Find where the given text appears and provide that cell's center as (X, Y) coordinate. 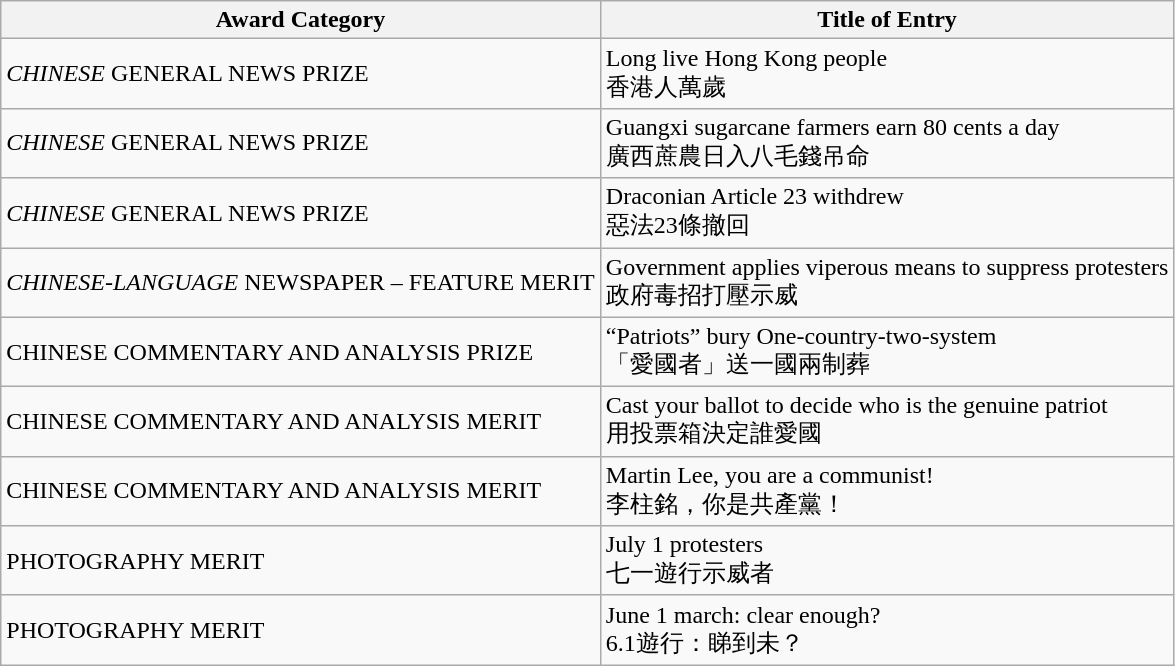
June 1 march: clear enough?6.1遊行：睇到未？ (887, 630)
“Patriots” bury One-country-two-system「愛國者」送一國兩制葬 (887, 352)
Guangxi sugarcane farmers earn 80 cents a day廣西蔗農日入八毛錢吊命 (887, 143)
Title of Entry (887, 20)
July 1 protesters七一遊行示威者 (887, 561)
CHINESE COMMENTARY AND ANALYSIS PRIZE (301, 352)
CHINESE-LANGUAGE NEWSPAPER – FEATURE MERIT (301, 283)
Government applies viperous means to suppress protesters政府毒招打壓示威 (887, 283)
Long live Hong Kong people香港人萬歲 (887, 74)
Award Category (301, 20)
Cast your ballot to decide who is the genuine patriot用投票箱決定誰愛國 (887, 422)
Martin Lee, you are a communist!李柱銘，你是共產黨！ (887, 491)
Draconian Article 23 withdrew惡法23條撤回 (887, 213)
